Detect which cell encompasses the target text, then output its (x, y) center coordinate. 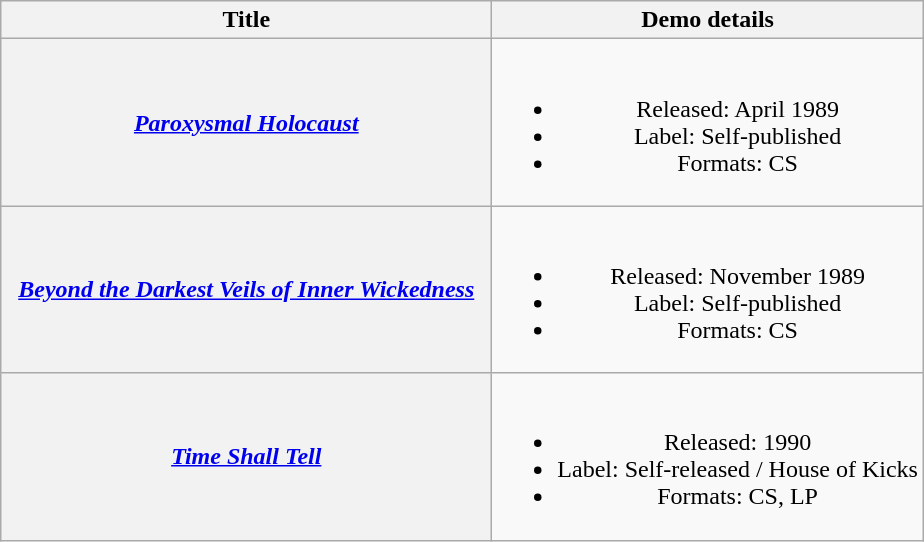
Released: 1990Label: Self-released / House of KicksFormats: CS, LP (708, 456)
Paroxysmal Holocaust (246, 122)
Time Shall Tell (246, 456)
Demo details (708, 20)
Beyond the Darkest Veils of Inner Wickedness (246, 290)
Released: November 1989Label: Self-publishedFormats: CS (708, 290)
Released: April 1989Label: Self-publishedFormats: CS (708, 122)
Title (246, 20)
